Scan for the cell matching the given text and deliver its (x, y) coordinate at center. 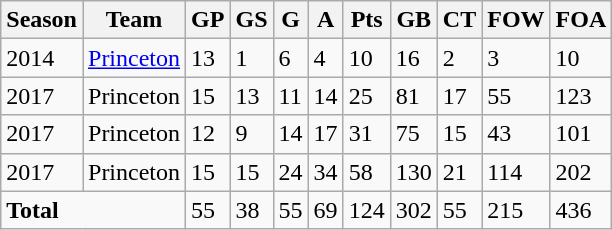
2 (459, 58)
6 (290, 58)
34 (326, 172)
130 (414, 172)
CT (459, 20)
31 (366, 134)
12 (208, 134)
16 (414, 58)
58 (366, 172)
436 (581, 210)
FOW (516, 20)
25 (366, 96)
215 (516, 210)
202 (581, 172)
81 (414, 96)
A (326, 20)
FOA (581, 20)
Season (42, 20)
Total (94, 210)
GB (414, 20)
Team (134, 20)
75 (414, 134)
43 (516, 134)
123 (581, 96)
24 (290, 172)
GP (208, 20)
38 (252, 210)
21 (459, 172)
302 (414, 210)
3 (516, 58)
1 (252, 58)
4 (326, 58)
G (290, 20)
GS (252, 20)
Pts (366, 20)
9 (252, 134)
101 (581, 134)
2014 (42, 58)
11 (290, 96)
69 (326, 210)
114 (516, 172)
124 (366, 210)
